Extract the [X, Y] coordinate from the center of the cell holding the provided text.  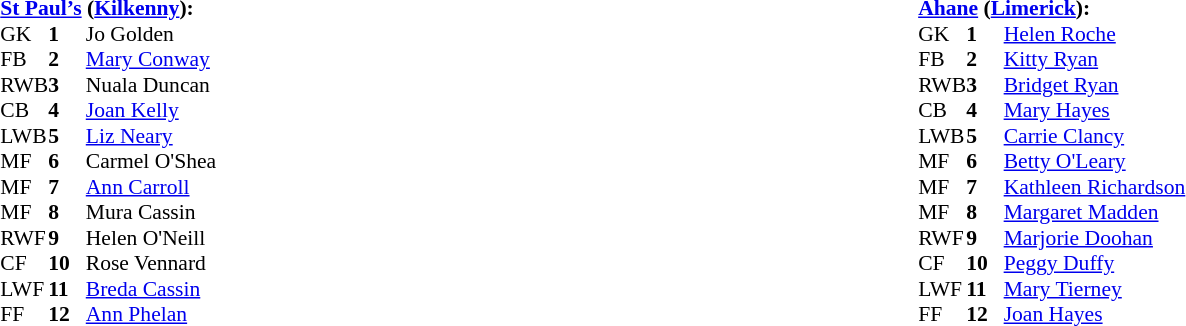
Carmel O'Shea [151, 161]
Mary Hayes [1095, 111]
Kathleen Richardson [1095, 187]
Helen Roche [1095, 34]
Helen O'Neill [151, 238]
Rose Vennard [151, 263]
Bridget Ryan [1095, 85]
Mary Tierney [1095, 289]
Ann Carroll [151, 187]
Marjorie Doohan [1095, 238]
Peggy Duffy [1095, 263]
Carrie Clancy [1095, 136]
Mura Cassin [151, 213]
Mary Conway [151, 59]
Betty O'Leary [1095, 161]
Nuala Duncan [151, 85]
Jo Golden [151, 34]
Breda Cassin [151, 289]
Joan Kelly [151, 111]
Kitty Ryan [1095, 59]
Margaret Madden [1095, 213]
Liz Neary [151, 136]
